For the text-containing cell, return its midpoint in (x, y) coordinate format. 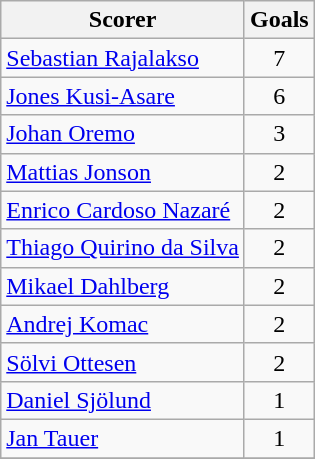
Jones Kusi-Asare (123, 96)
Johan Oremo (123, 134)
3 (279, 134)
Jan Tauer (123, 438)
Mattias Jonson (123, 172)
Mikael Dahlberg (123, 286)
Enrico Cardoso Nazaré (123, 210)
Thiago Quirino da Silva (123, 248)
Sölvi Ottesen (123, 362)
Sebastian Rajalakso (123, 58)
Goals (279, 20)
Scorer (123, 20)
Daniel Sjölund (123, 400)
6 (279, 96)
7 (279, 58)
Andrej Komac (123, 324)
